Search for the cell housing the specified text and yield its [x, y] center coordinate. 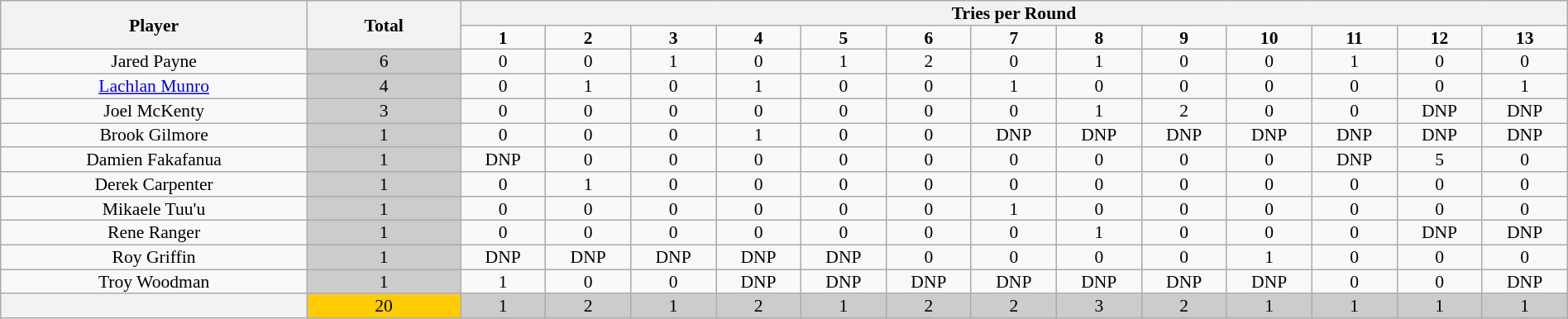
Player [154, 25]
20 [384, 307]
Rene Ranger [154, 233]
Mikaele Tuu'u [154, 209]
12 [1439, 38]
7 [1014, 38]
13 [1525, 38]
Roy Griffin [154, 258]
Derek Carpenter [154, 184]
Tries per Round [1014, 13]
Total [384, 25]
Troy Woodman [154, 282]
11 [1355, 38]
Brook Gilmore [154, 136]
Jared Payne [154, 62]
Lachlan Munro [154, 87]
Damien Fakafanua [154, 159]
9 [1184, 38]
Joel McKenty [154, 111]
8 [1098, 38]
10 [1269, 38]
